Pinpoint the cell where the given text exists, returning its [x, y] midpoint coordinate. 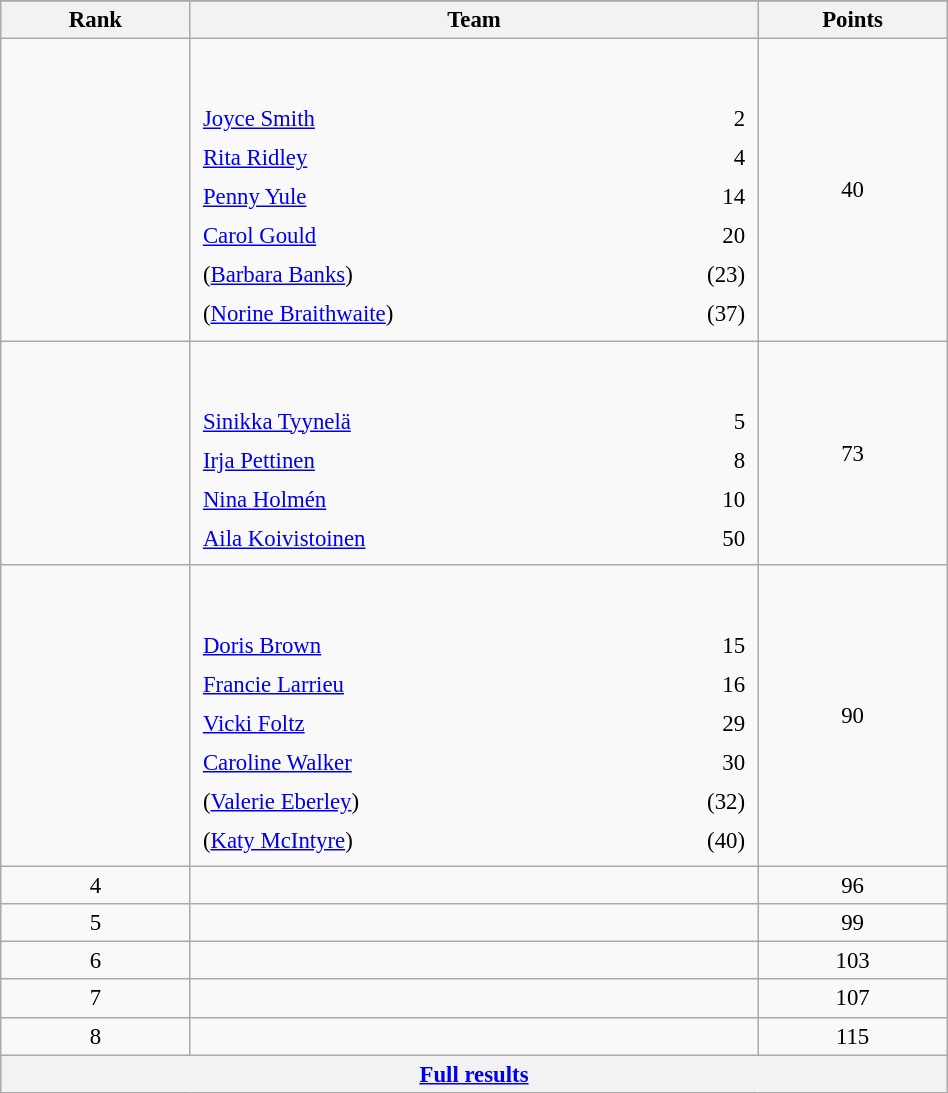
Sinikka Tyynelä 5 Irja Pettinen 8 Nina Holmén 10 Aila Koivistoinen 50 [474, 453]
73 [852, 453]
99 [852, 923]
Rita Ridley [420, 158]
115 [852, 1036]
(Norine Braithwaite) [420, 314]
Joyce Smith [420, 119]
107 [852, 999]
Nina Holmén [429, 499]
Rank [96, 20]
(Barbara Banks) [420, 275]
90 [852, 716]
29 [689, 723]
Carol Gould [420, 236]
Sinikka Tyynelä [429, 421]
Points [852, 20]
Doris Brown [412, 645]
(37) [698, 314]
96 [852, 886]
10 [707, 499]
Full results [474, 1074]
Francie Larrieu [412, 684]
7 [96, 999]
15 [689, 645]
Doris Brown 15 Francie Larrieu 16 Vicki Foltz 29 Caroline Walker 30 (Valerie Eberley) (32) (Katy McIntyre) (40) [474, 716]
6 [96, 961]
(Valerie Eberley) [412, 801]
Caroline Walker [412, 762]
50 [707, 538]
40 [852, 190]
(Katy McIntyre) [412, 840]
Aila Koivistoinen [429, 538]
(40) [689, 840]
Team [474, 20]
Irja Pettinen [429, 460]
Joyce Smith 2 Rita Ridley 4 Penny Yule 14 Carol Gould 20 (Barbara Banks) (23) (Norine Braithwaite) (37) [474, 190]
(32) [689, 801]
(23) [698, 275]
103 [852, 961]
20 [698, 236]
2 [698, 119]
30 [689, 762]
14 [698, 197]
16 [689, 684]
Penny Yule [420, 197]
Vicki Foltz [412, 723]
